Capture the cell that displays the provided text and extract its (x, y) central coordinate. 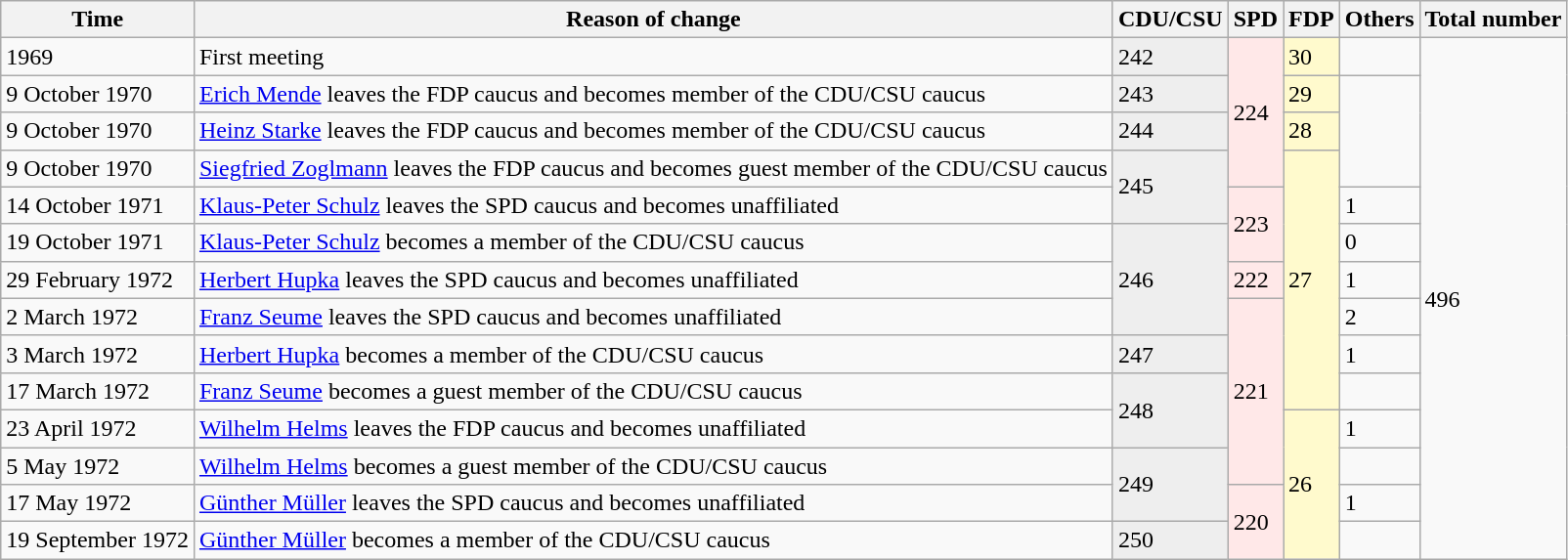
496 (1494, 299)
220 (1255, 522)
CDU/CSU (1170, 20)
Total number (1494, 20)
29 February 1972 (98, 280)
Franz Seume becomes a guest member of the CDU/CSU caucus (653, 391)
243 (1170, 94)
Siegfried Zoglmann leaves the FDP caucus and becomes guest member of the CDU/CSU caucus (653, 168)
Herbert Hupka becomes a member of the CDU/CSU caucus (653, 354)
Klaus-Peter Schulz becomes a member of the CDU/CSU caucus (653, 242)
30 (1312, 57)
2 (1379, 317)
246 (1170, 280)
248 (1170, 409)
Wilhelm Helms leaves the FDP caucus and becomes unaffiliated (653, 428)
Others (1379, 20)
Wilhelm Helms becomes a guest member of the CDU/CSU caucus (653, 466)
245 (1170, 187)
17 March 1972 (98, 391)
FDP (1312, 20)
19 September 1972 (98, 540)
Günther Müller leaves the SPD caucus and becomes unaffiliated (653, 503)
19 October 1971 (98, 242)
Heinz Starke leaves the FDP caucus and becomes member of the CDU/CSU caucus (653, 131)
Klaus-Peter Schulz leaves the SPD caucus and becomes unaffiliated (653, 205)
5 May 1972 (98, 466)
Reason of change (653, 20)
223 (1255, 224)
221 (1255, 391)
2 March 1972 (98, 317)
14 October 1971 (98, 205)
Franz Seume leaves the SPD caucus and becomes unaffiliated (653, 317)
224 (1255, 112)
Erich Mende leaves the FDP caucus and becomes member of the CDU/CSU caucus (653, 94)
Herbert Hupka leaves the SPD caucus and becomes unaffiliated (653, 280)
Günther Müller becomes a member of the CDU/CSU caucus (653, 540)
23 April 1972 (98, 428)
Time (98, 20)
249 (1170, 485)
SPD (1255, 20)
244 (1170, 131)
17 May 1972 (98, 503)
29 (1312, 94)
247 (1170, 354)
28 (1312, 131)
1969 (98, 57)
0 (1379, 242)
First meeting (653, 57)
222 (1255, 280)
250 (1170, 540)
242 (1170, 57)
3 March 1972 (98, 354)
26 (1312, 484)
27 (1312, 280)
